Return the [x, y] coordinate for the center point of the cell that contains the specified text.  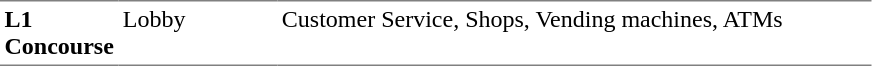
L1Concourse [59, 33]
Lobby [198, 33]
Customer Service, Shops, Vending machines, ATMs [574, 33]
